Scan for the cell matching the given text and deliver its (x, y) coordinate at center. 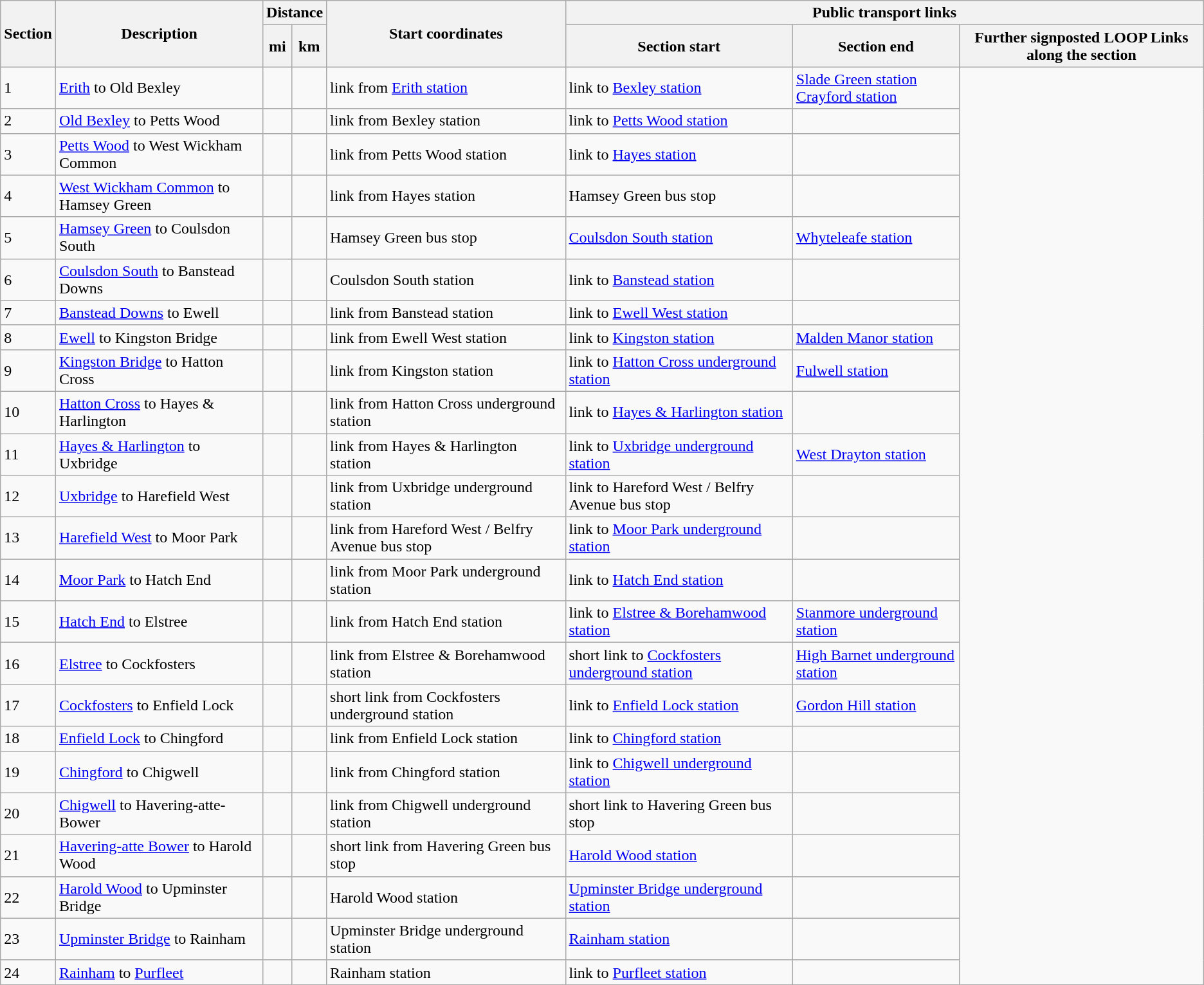
link from Hayes & Harlington station (446, 454)
mi (278, 46)
link to Hatch End station (679, 580)
3 (28, 154)
link to Uxbridge underground station (679, 454)
Malden Manor station (876, 337)
link from Hatton Cross underground station (446, 412)
link from Enfield Lock station (446, 739)
Whyteleafe station (876, 238)
short link to Havering Green bus stop (679, 813)
Old Bexley to Petts Wood (159, 121)
17 (28, 705)
1 (28, 87)
11 (28, 454)
Section (28, 33)
link to Kingston station (679, 337)
Enfield Lock to Chingford (159, 739)
Fulwell station (876, 371)
7 (28, 313)
link to Moor Park underground station (679, 538)
link to Chingford station (679, 739)
4 (28, 196)
link to Banstead station (679, 279)
14 (28, 580)
West Wickham Common to Hamsey Green (159, 196)
link to Hareford West / Belfry Avenue bus stop (679, 497)
Ewell to Kingston Bridge (159, 337)
Erith to Old Bexley (159, 87)
link from Hareford West / Belfry Avenue bus stop (446, 538)
link from Erith station (446, 87)
link from Bexley station (446, 121)
Uxbridge to Harefield West (159, 497)
link to Hayes station (679, 154)
Elstree to Cockfosters (159, 664)
Hamsey Green to Coulsdon South (159, 238)
link to Petts Wood station (679, 121)
link to Purfleet station (679, 972)
West Drayton station (876, 454)
Chingford to Chigwell (159, 772)
High Barnet underground station (876, 664)
Stanmore underground station (876, 621)
15 (28, 621)
Public transport links (884, 13)
link from Petts Wood station (446, 154)
Kingston Bridge to Hatton Cross (159, 371)
16 (28, 664)
Start coordinates (446, 33)
Distance (295, 13)
2 (28, 121)
23 (28, 939)
Moor Park to Hatch End (159, 580)
Harefield West to Moor Park (159, 538)
link from Uxbridge underground station (446, 497)
short link from Havering Green bus stop (446, 856)
9 (28, 371)
24 (28, 972)
Petts Wood to West Wickham Common (159, 154)
Gordon Hill station (876, 705)
8 (28, 337)
link to Elstree & Borehamwood station (679, 621)
Hayes & Harlington to Uxbridge (159, 454)
20 (28, 813)
Banstead Downs to Ewell (159, 313)
link from Elstree & Borehamwood station (446, 664)
Cockfosters to Enfield Lock (159, 705)
link from Banstead station (446, 313)
Chigwell to Havering-atte-Bower (159, 813)
22 (28, 897)
Hatton Cross to Hayes & Harlington (159, 412)
13 (28, 538)
18 (28, 739)
Section start (679, 46)
19 (28, 772)
Slade Green stationCrayford station (876, 87)
Section end (876, 46)
Harold Wood to Upminster Bridge (159, 897)
Further signposted LOOP Links along the section (1082, 46)
link from Moor Park underground station (446, 580)
link to Hatton Cross underground station (679, 371)
link from Hayes station (446, 196)
link from Chigwell underground station (446, 813)
link from Chingford station (446, 772)
link to Bexley station (679, 87)
Upminster Bridge to Rainham (159, 939)
Coulsdon South to Banstead Downs (159, 279)
link from Kingston station (446, 371)
short link from Cockfosters underground station (446, 705)
link from Ewell West station (446, 337)
5 (28, 238)
link to Enfield Lock station (679, 705)
link from Hatch End station (446, 621)
link to Hayes & Harlington station (679, 412)
Description (159, 33)
Rainham to Purfleet (159, 972)
12 (28, 497)
10 (28, 412)
link to Chigwell underground station (679, 772)
6 (28, 279)
21 (28, 856)
Hatch End to Elstree (159, 621)
link to Ewell West station (679, 313)
short link to Cockfosters underground station (679, 664)
km (309, 46)
Havering-atte Bower to Harold Wood (159, 856)
